Return the (X, Y) coordinate for the center point of the cell that contains the specified text.  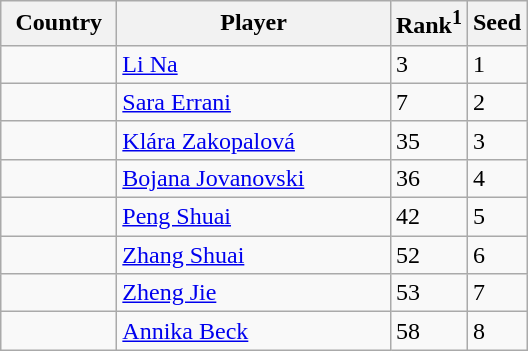
5 (496, 217)
58 (428, 331)
Rank1 (428, 24)
Sara Errani (254, 102)
Player (254, 24)
52 (428, 255)
36 (428, 178)
Seed (496, 24)
Zhang Shuai (254, 255)
6 (496, 255)
Country (59, 24)
Peng Shuai (254, 217)
Bojana Jovanovski (254, 178)
8 (496, 331)
Zheng Jie (254, 293)
2 (496, 102)
1 (496, 64)
35 (428, 140)
Annika Beck (254, 331)
Li Na (254, 64)
53 (428, 293)
42 (428, 217)
Klára Zakopalová (254, 140)
4 (496, 178)
